Provide the (x, y) coordinate of the cell's center where the given text is located.  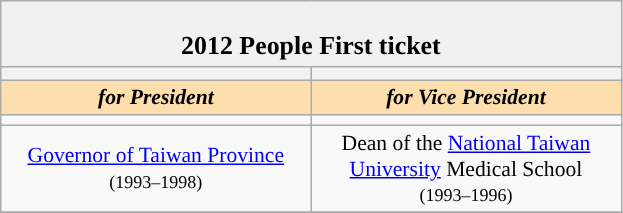
Governor of Taiwan Province(1993–1998) (156, 170)
for Vice President (466, 98)
Dean of the National Taiwan University Medical School(1993–1996) (466, 170)
2012 People First ticket (311, 34)
for President (156, 98)
